Determine the (x, y) coordinate at the center of the cell enclosing the given text.  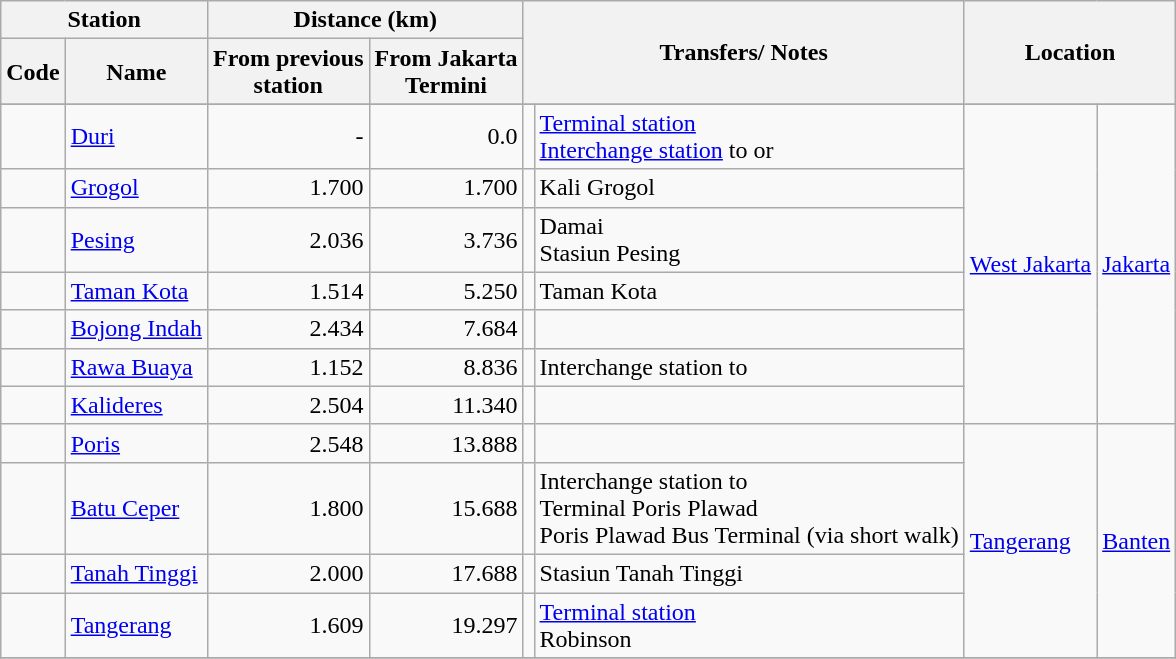
1.152 (289, 367)
Location (1070, 52)
1.609 (289, 624)
Grogol (136, 188)
Batu Ceper (136, 508)
8.836 (446, 367)
11.340 (446, 405)
3.736 (446, 240)
Distance (km) (366, 20)
Interchange station to Terminal Poris Plawad Poris Plawad Bus Terminal (via short walk) (749, 508)
2.548 (289, 443)
- (289, 136)
15.688 (446, 508)
Bojong Indah (136, 329)
2.434 (289, 329)
Tanah Tinggi (136, 573)
Terminal stationInterchange station to or (749, 136)
2.504 (289, 405)
Stasiun Tanah Tinggi (749, 573)
Kalideres (136, 405)
Jakarta (1136, 264)
Pesing (136, 240)
Station (104, 20)
5.250 (446, 291)
Damai Stasiun Pesing (749, 240)
Terminal station Robinson (749, 624)
Transfers/ Notes (744, 52)
19.297 (446, 624)
Interchange station to (749, 367)
0.0 (446, 136)
From previousstation (289, 72)
From JakartaTermini (446, 72)
Name (136, 72)
2.000 (289, 573)
1.800 (289, 508)
Poris (136, 443)
Rawa Buaya (136, 367)
Duri (136, 136)
1.514 (289, 291)
Code (33, 72)
West Jakarta (1030, 264)
13.888 (446, 443)
2.036 (289, 240)
7.684 (446, 329)
17.688 (446, 573)
Kali Grogol (749, 188)
Banten (1136, 540)
